Locate the cell with the specified text and output its (X, Y) center coordinate. 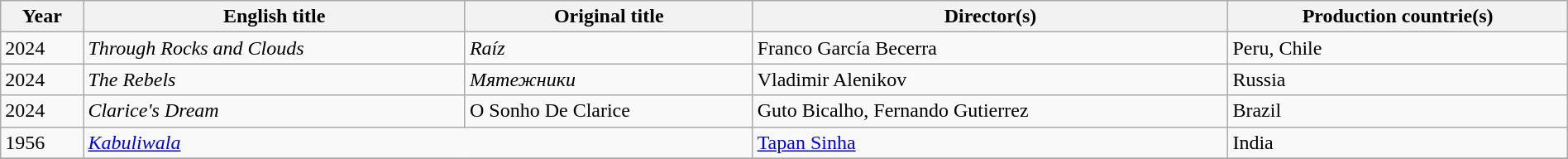
Original title (609, 17)
Year (42, 17)
Franco García Becerra (991, 48)
1956 (42, 142)
English title (275, 17)
Director(s) (991, 17)
Brazil (1398, 111)
Kabuliwala (418, 142)
Guto Bicalho, Fernando Gutierrez (991, 111)
O Sonho De Clarice (609, 111)
Мятежники (609, 79)
Production countrie(s) (1398, 17)
Through Rocks and Clouds (275, 48)
Russia (1398, 79)
Peru, Chile (1398, 48)
Clarice's Dream (275, 111)
Raíz (609, 48)
The Rebels (275, 79)
India (1398, 142)
Vladimir Alenikov (991, 79)
Tapan Sinha (991, 142)
